Determine the (x, y) coordinate at the center of the cell enclosing the given text.  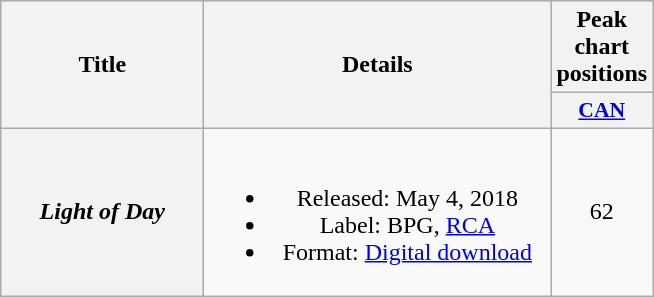
62 (602, 212)
Released: May 4, 2018Label: BPG, RCAFormat: Digital download (378, 212)
Peak chart positions (602, 47)
Title (102, 65)
Details (378, 65)
Light of Day (102, 212)
CAN (602, 111)
